Extract the (x, y) coordinate from the center of the cell holding the provided text.  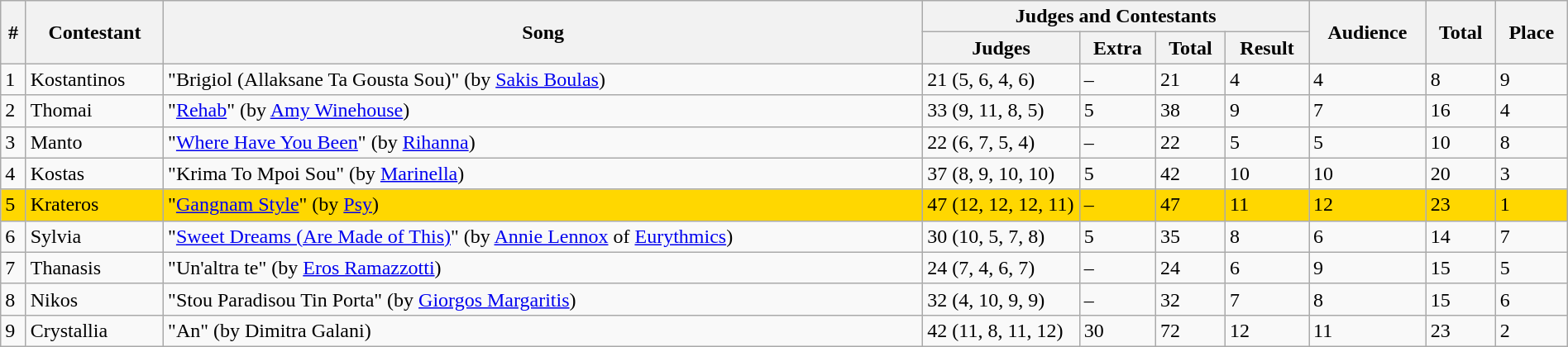
24 (1190, 268)
Audience (1368, 32)
38 (1190, 111)
"Gangnam Style" (by Psy) (543, 205)
30 (1117, 330)
"Sweet Dreams (Are Made of This)" (by Annie Lennox of Eurythmics) (543, 236)
Result (1267, 48)
Song (543, 32)
21 (1190, 79)
Kostas (94, 173)
"Krima To Mpoi Sou" (by Marinella) (543, 173)
Contestant (94, 32)
32 (4, 10, 9, 9) (1001, 299)
Crystallia (94, 330)
"Brigiol (Allaksane Ta Gousta Sou)" (by Sakis Boulas) (543, 79)
Manto (94, 142)
47 (1190, 205)
21 (5, 6, 4, 6) (1001, 79)
22 (1190, 142)
"Un'altra te" (by Eros Ramazzotti) (543, 268)
32 (1190, 299)
Sylvia (94, 236)
24 (7, 4, 6, 7) (1001, 268)
# (13, 32)
Extra (1117, 48)
Nikos (94, 299)
35 (1190, 236)
16 (1460, 111)
Judges and Contestants (1116, 17)
"An" (by Dimitra Galani) (543, 330)
"Rehab" (by Amy Winehouse) (543, 111)
37 (8, 9, 10, 10) (1001, 173)
Judges (1001, 48)
42 (11, 8, 11, 12) (1001, 330)
14 (1460, 236)
"Stou Paradisou Tin Porta" (by Giorgos Margaritis) (543, 299)
30 (10, 5, 7, 8) (1001, 236)
22 (6, 7, 5, 4) (1001, 142)
"Where Have You Been" (by Rihanna) (543, 142)
20 (1460, 173)
Thomai (94, 111)
47 (12, 12, 12, 11) (1001, 205)
Kostantinos (94, 79)
Place (1532, 32)
Thanasis (94, 268)
72 (1190, 330)
42 (1190, 173)
Krateros (94, 205)
33 (9, 11, 8, 5) (1001, 111)
